Return the (X, Y) coordinate for the center point of the cell that contains the specified text.  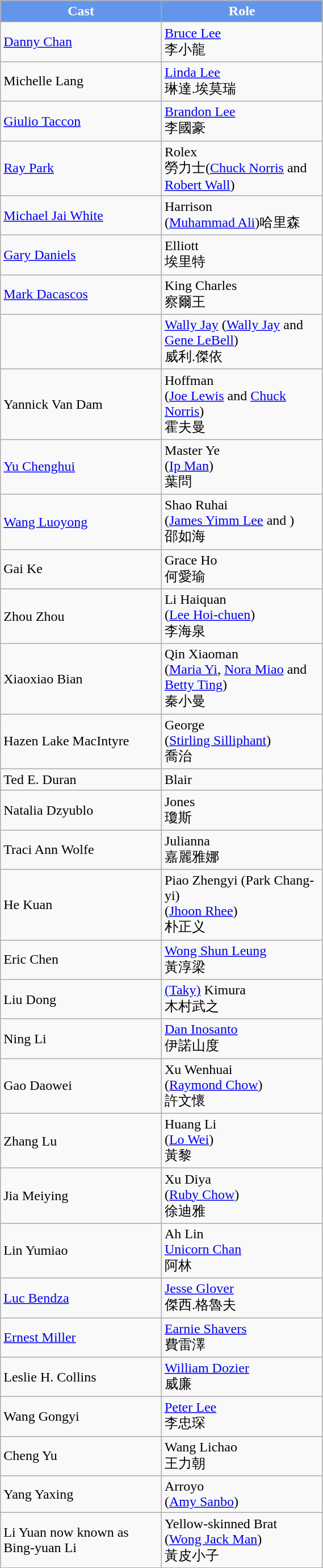
Mark Dacascos (81, 294)
Hoffman(Joe Lewis and Chuck Norris)霍夫曼 (242, 404)
Brandon Lee李國豪 (242, 121)
Danny Chan (81, 42)
Zhou Zhou (81, 616)
Wang Luoyong (81, 522)
Li Haiquan(Lee Hoi-chuen)李海泉 (242, 616)
Liu Dong (81, 999)
Lin Yumiao (81, 1251)
Rolex勞力士(Chuck Norris and Robert Wall) (242, 168)
Elliott埃里特 (242, 255)
Ted E. Duran (81, 779)
He Kuan (81, 905)
Yellow-skinned Brat (Wong Jack Man)黃皮小子 (242, 1541)
Arroyo(Amy Sanbo) (242, 1494)
Wally Jay (Wally Jay andGene LeBell)威利.傑依 (242, 342)
Piao Zhengyi (Park Chang-yi)(Jhoon Rhee)朴正义 (242, 905)
Xu Diya(Ruby Chow)徐迪雅 (242, 1196)
Cheng Yu (81, 1456)
Harrison(Muhammad Ali)哈里森 (242, 215)
Wang Lichao王力朝 (242, 1456)
Peter Lee李忠琛 (242, 1417)
Michelle Lang (81, 81)
Giulio Taccon (81, 121)
Xiaoxiao Bian (81, 679)
Zhang Lu (81, 1140)
Bruce Lee李小龍 (242, 42)
Grace Ho 何愛瑜 (242, 569)
Leslie H. Collins (81, 1377)
Gao Daowei (81, 1086)
Wong Shun Leung黃淳梁 (242, 960)
Ning Li (81, 1039)
Xu Wenhuai(Raymond Chow)許文懷 (242, 1086)
Wang Gongyi (81, 1417)
Blair (242, 779)
Dan Inosanto伊諾山度 (242, 1039)
Qin Xiaoman(Maria Yi, Nora Miao and Betty Ting)秦小曼 (242, 679)
Eric Chen (81, 960)
William Dozier威廉 (242, 1377)
Gai Ke (81, 569)
Hazen Lake MacIntyre (81, 741)
Ah LinUnicorn Chan阿林 (242, 1251)
Cast (81, 11)
Jia Meiying (81, 1196)
George(Stirling Silliphant)喬治 (242, 741)
Ernest Miller (81, 1338)
Yang Yaxing (81, 1494)
Traci Ann Wolfe (81, 850)
Natalia Dzyublo (81, 810)
Master Ye(Ip Man)葉問 (242, 467)
Gary Daniels (81, 255)
Yu Chenghui (81, 467)
Yannick Van Dam (81, 404)
Huang Li(Lo Wei)黃黎 (242, 1140)
King Charles察爾王 (242, 294)
Julianna嘉麗雅娜 (242, 850)
Role (242, 11)
Li Yuan now known as Bing-yuan Li (81, 1541)
Shao Ruhai(James Yimm Lee and )邵如海 (242, 522)
Jones瓊斯 (242, 810)
(Taky) Kimura木村武之 (242, 999)
Luc Bendza (81, 1298)
Earnie Shavers費雷澤 (242, 1338)
Jesse Glover傑西.格魯夫 (242, 1298)
Michael Jai White (81, 215)
Linda Lee琳達.埃莫瑞 (242, 81)
Ray Park (81, 168)
